Return the [x, y] coordinate for the center point of the cell that contains the specified text.  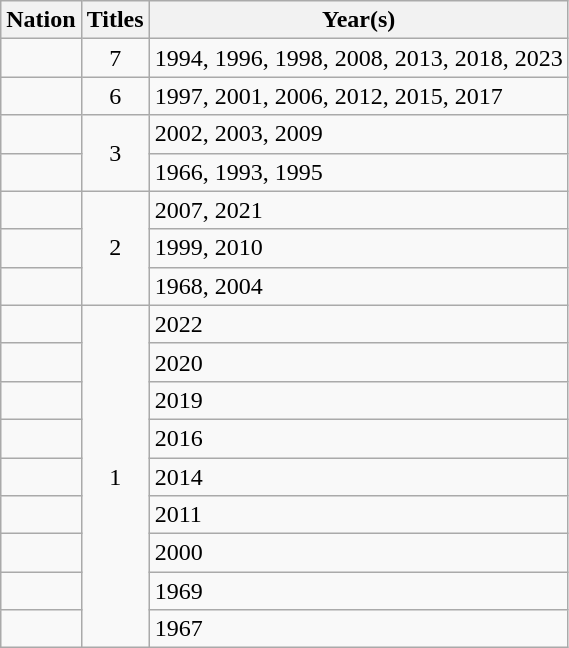
2016 [358, 438]
2020 [358, 362]
1994, 1996, 1998, 2008, 2013, 2018, 2023 [358, 58]
1968, 2004 [358, 286]
2011 [358, 515]
2014 [358, 477]
2 [115, 248]
7 [115, 58]
Titles [115, 20]
1967 [358, 629]
2002, 2003, 2009 [358, 134]
2022 [358, 324]
1997, 2001, 2006, 2012, 2015, 2017 [358, 96]
1 [115, 476]
1969 [358, 591]
6 [115, 96]
2000 [358, 553]
1966, 1993, 1995 [358, 172]
2019 [358, 400]
Year(s) [358, 20]
3 [115, 153]
1999, 2010 [358, 248]
Nation [41, 20]
2007, 2021 [358, 210]
